Capture the cell that displays the provided text and extract its (X, Y) central coordinate. 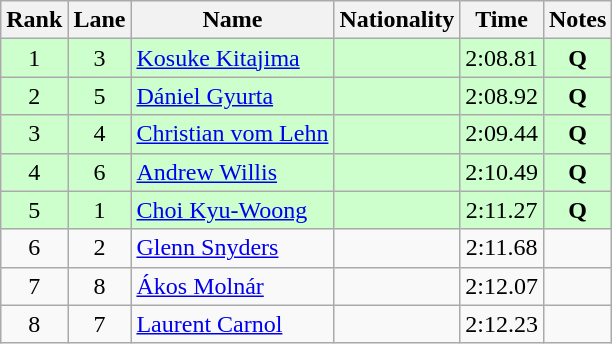
Glenn Snyders (232, 248)
Name (232, 20)
2:08.92 (502, 96)
Rank (34, 20)
2:09.44 (502, 134)
Lane (100, 20)
Laurent Carnol (232, 324)
2:08.81 (502, 58)
2:12.07 (502, 286)
Choi Kyu-Woong (232, 210)
2:11.68 (502, 248)
Notes (577, 20)
2:10.49 (502, 172)
Time (502, 20)
2:11.27 (502, 210)
Andrew Willis (232, 172)
Nationality (397, 20)
Dániel Gyurta (232, 96)
Kosuke Kitajima (232, 58)
Christian vom Lehn (232, 134)
Ákos Molnár (232, 286)
2:12.23 (502, 324)
